Scan for the cell matching the given text and deliver its [X, Y] coordinate at center. 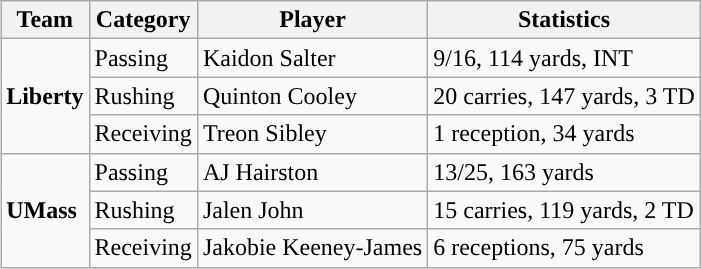
Statistics [564, 20]
Jakobie Keeney-James [312, 248]
Player [312, 20]
13/25, 163 yards [564, 172]
1 reception, 34 yards [564, 134]
Category [143, 20]
Team [45, 20]
Liberty [45, 96]
AJ Hairston [312, 172]
20 carries, 147 yards, 3 TD [564, 96]
Quinton Cooley [312, 96]
9/16, 114 yards, INT [564, 58]
UMass [45, 210]
15 carries, 119 yards, 2 TD [564, 210]
6 receptions, 75 yards [564, 248]
Jalen John [312, 210]
Kaidon Salter [312, 58]
Treon Sibley [312, 134]
